Locate the cell with the specified text and output its [x, y] center coordinate. 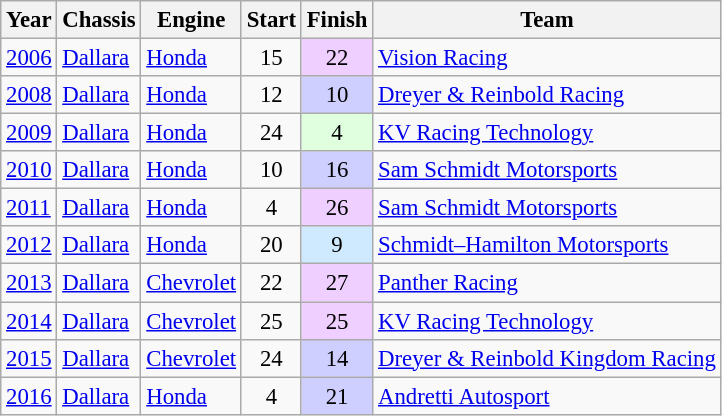
2006 [29, 58]
2010 [29, 170]
2016 [29, 396]
Dreyer & Reinbold Racing [547, 95]
2009 [29, 133]
2014 [29, 321]
Year [29, 20]
Chassis [99, 20]
12 [271, 95]
Engine [191, 20]
2012 [29, 245]
Andretti Autosport [547, 396]
2008 [29, 95]
Panther Racing [547, 283]
16 [336, 170]
9 [336, 245]
Dreyer & Reinbold Kingdom Racing [547, 358]
15 [271, 58]
14 [336, 358]
2015 [29, 358]
Schmidt–Hamilton Motorsports [547, 245]
27 [336, 283]
2011 [29, 208]
Team [547, 20]
2013 [29, 283]
Finish [336, 20]
21 [336, 396]
Start [271, 20]
26 [336, 208]
Vision Racing [547, 58]
20 [271, 245]
